Determine the (X, Y) coordinate at the center of the cell enclosing the given text.  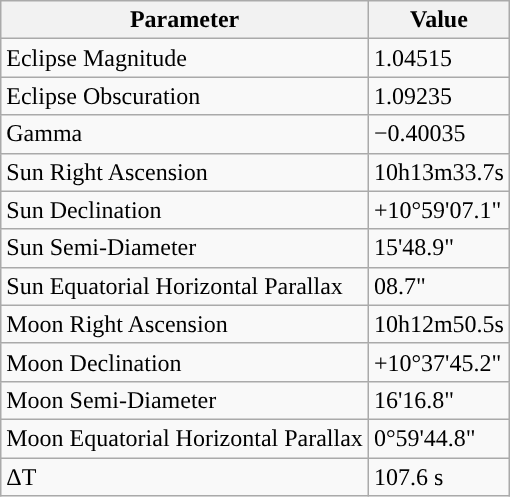
+10°59'07.1" (438, 210)
Moon Declination (185, 362)
Eclipse Magnitude (185, 58)
ΔT (185, 477)
107.6 s (438, 477)
1.09235 (438, 96)
Eclipse Obscuration (185, 96)
15'48.9" (438, 248)
16'16.8" (438, 400)
Sun Equatorial Horizontal Parallax (185, 286)
Parameter (185, 20)
Value (438, 20)
Sun Semi-Diameter (185, 248)
0°59'44.8" (438, 438)
10h12m50.5s (438, 324)
Moon Semi-Diameter (185, 400)
Sun Right Ascension (185, 172)
+10°37'45.2" (438, 362)
10h13m33.7s (438, 172)
08.7" (438, 286)
Moon Right Ascension (185, 324)
−0.40035 (438, 134)
1.04515 (438, 58)
Sun Declination (185, 210)
Gamma (185, 134)
Moon Equatorial Horizontal Parallax (185, 438)
